Locate the cell with the specified text and output its (x, y) center coordinate. 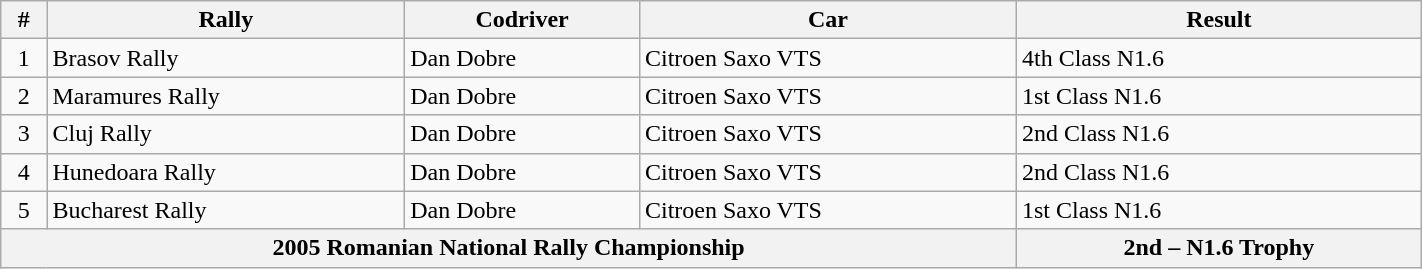
Result (1218, 20)
Bucharest Rally (226, 210)
Brasov Rally (226, 58)
Hunedoara Rally (226, 172)
2 (24, 96)
Car (828, 20)
4th Class N1.6 (1218, 58)
2005 Romanian National Rally Championship (509, 248)
Cluj Rally (226, 134)
Rally (226, 20)
# (24, 20)
Maramures Rally (226, 96)
4 (24, 172)
5 (24, 210)
Codriver (522, 20)
2nd – N1.6 Trophy (1218, 248)
3 (24, 134)
1 (24, 58)
